Capture the cell that displays the provided text and extract its [X, Y] central coordinate. 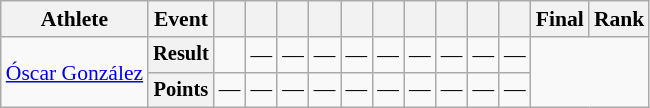
Athlete [74, 19]
Final [560, 19]
Event [181, 19]
Result [181, 55]
Rank [620, 19]
Points [181, 90]
Óscar González [74, 72]
